Search for the cell housing the specified text and yield its [X, Y] center coordinate. 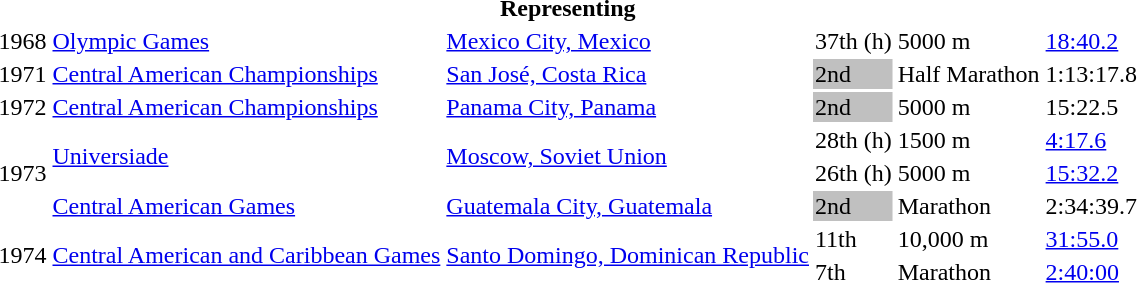
28th (h) [853, 140]
Central American Games [246, 206]
Universiade [246, 156]
Olympic Games [246, 41]
Moscow, Soviet Union [628, 156]
San José, Costa Rica [628, 74]
10,000 m [968, 239]
1500 m [968, 140]
Half Marathon [968, 74]
Marathon [968, 206]
26th (h) [853, 173]
Panama City, Panama [628, 107]
Guatemala City, Guatemala [628, 206]
Mexico City, Mexico [628, 41]
11th [853, 239]
37th (h) [853, 41]
